Return (x, y) of the center of cell containing provided text 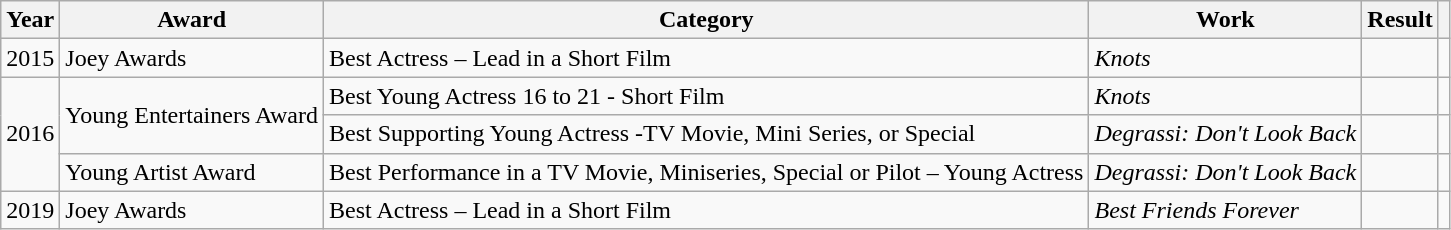
2015 (30, 58)
Category (706, 20)
Best Friends Forever (1226, 210)
Best Young Actress 16 to 21 - Short Film (706, 96)
Award (192, 20)
Young Entertainers Award (192, 115)
Work (1226, 20)
Best Performance in a TV Movie, Miniseries, Special or Pilot – Young Actress (706, 172)
2019 (30, 210)
2016 (30, 134)
Young Artist Award (192, 172)
Result (1400, 20)
Year (30, 20)
Best Supporting Young Actress -TV Movie, Mini Series, or Special (706, 134)
